Scan for the cell matching the given text and deliver its [X, Y] coordinate at center. 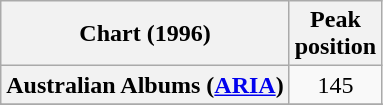
Australian Albums (ARIA) [145, 85]
145 [335, 85]
Peakposition [335, 34]
Chart (1996) [145, 34]
